Capture the cell that displays the provided text and extract its (x, y) central coordinate. 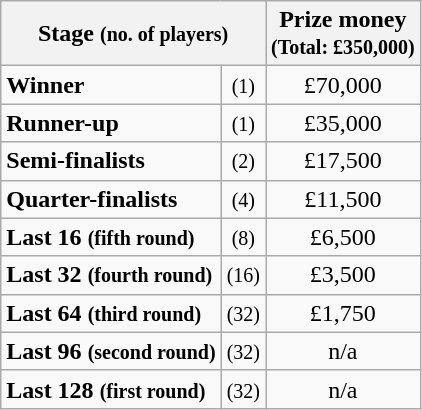
Quarter-finalists (111, 199)
£70,000 (344, 85)
£6,500 (344, 237)
Winner (111, 85)
Last 128 (first round) (111, 389)
Stage (no. of players) (134, 34)
£35,000 (344, 123)
(4) (243, 199)
£1,750 (344, 313)
Prize money(Total: £350,000) (344, 34)
£11,500 (344, 199)
(8) (243, 237)
Last 16 (fifth round) (111, 237)
£3,500 (344, 275)
Last 96 (second round) (111, 351)
Runner-up (111, 123)
£17,500 (344, 161)
(2) (243, 161)
Last 64 (third round) (111, 313)
Last 32 (fourth round) (111, 275)
Semi-finalists (111, 161)
(16) (243, 275)
